Output the (x, y) coordinate of the center of the cell containing the given text.  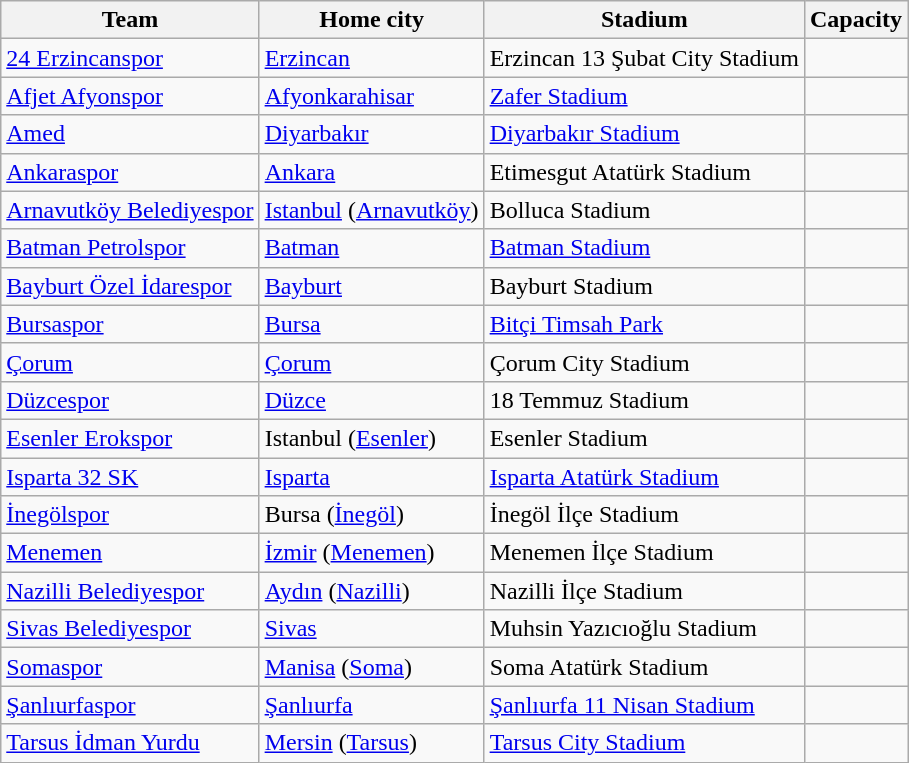
Bayburt Özel İdarespor (130, 286)
Capacity (856, 20)
Şanlıurfa (372, 705)
Etimesgut Atatürk Stadium (644, 172)
Düzcespor (130, 400)
Isparta 32 SK (130, 477)
Bursa (372, 324)
Istanbul (Esenler) (372, 438)
Team (130, 20)
Ankaraspor (130, 172)
Istanbul (Arnavutköy) (372, 210)
Tarsus İdman Yurdu (130, 743)
Muhsin Yazıcıoğlu Stadium (644, 629)
Bayburt (372, 286)
Afjet Afyonspor (130, 96)
Erzincan 13 Şubat City Stadium (644, 58)
Erzincan (372, 58)
İnegölspor (130, 515)
Bitçi Timsah Park (644, 324)
Bolluca Stadium (644, 210)
Somaspor (130, 667)
Ankara (372, 172)
Esenler Stadium (644, 438)
Sivas Belediyespor (130, 629)
Bayburt Stadium (644, 286)
Home city (372, 20)
Çorum City Stadium (644, 362)
Aydın (Nazilli) (372, 591)
Menemen (130, 553)
Isparta (372, 477)
Şanlıurfa 11 Nisan Stadium (644, 705)
Isparta Atatürk Stadium (644, 477)
Esenler Erokspor (130, 438)
Sivas (372, 629)
Diyarbakır Stadium (644, 134)
Mersin (Tarsus) (372, 743)
Zafer Stadium (644, 96)
Batman Stadium (644, 248)
Düzce (372, 400)
24 Erzincanspor (130, 58)
Stadium (644, 20)
Menemen İlçe Stadium (644, 553)
Şanlıurfaspor (130, 705)
Nazilli Belediyespor (130, 591)
Amed (130, 134)
İnegöl İlçe Stadium (644, 515)
Batman (372, 248)
Bursaspor (130, 324)
İzmir (Menemen) (372, 553)
Batman Petrolspor (130, 248)
Afyonkarahisar (372, 96)
Manisa (Soma) (372, 667)
Tarsus City Stadium (644, 743)
Bursa (İnegöl) (372, 515)
Nazilli İlçe Stadium (644, 591)
Diyarbakır (372, 134)
Soma Atatürk Stadium (644, 667)
Arnavutköy Belediyespor (130, 210)
18 Temmuz Stadium (644, 400)
